From the cell containing the given text, extract its center point as (X, Y) coordinate. 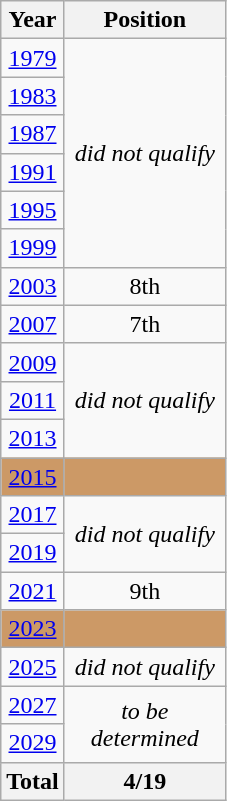
1979 (33, 58)
2003 (33, 286)
8th (144, 286)
2011 (33, 400)
1995 (33, 210)
2021 (33, 591)
2023 (33, 629)
2027 (33, 705)
2019 (33, 553)
Position (144, 20)
1987 (33, 134)
2025 (33, 667)
2013 (33, 438)
1999 (33, 248)
9th (144, 591)
2015 (33, 477)
7th (144, 324)
2017 (33, 515)
2029 (33, 743)
1991 (33, 172)
2009 (33, 362)
Total (33, 781)
4/19 (144, 781)
Year (33, 20)
1983 (33, 96)
2007 (33, 324)
to be determined (144, 724)
